From the cell containing the given text, extract its center point as (x, y) coordinate. 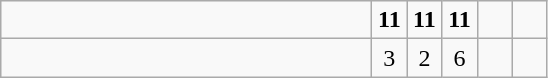
3 (390, 58)
6 (460, 58)
2 (424, 58)
